Pinpoint the cell where the given text exists, returning its (x, y) midpoint coordinate. 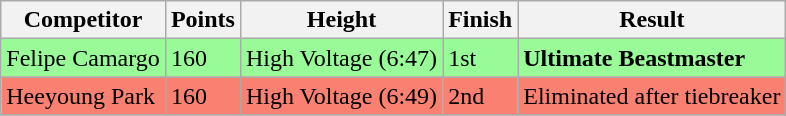
Finish (480, 20)
Felipe Camargo (84, 58)
Eliminated after tiebreaker (652, 96)
Competitor (84, 20)
Height (341, 20)
Points (202, 20)
2nd (480, 96)
Result (652, 20)
Ultimate Beastmaster (652, 58)
High Voltage (6:47) (341, 58)
Heeyoung Park (84, 96)
High Voltage (6:49) (341, 96)
1st (480, 58)
